Return the [X, Y] coordinate for the center point of the cell that contains the specified text.  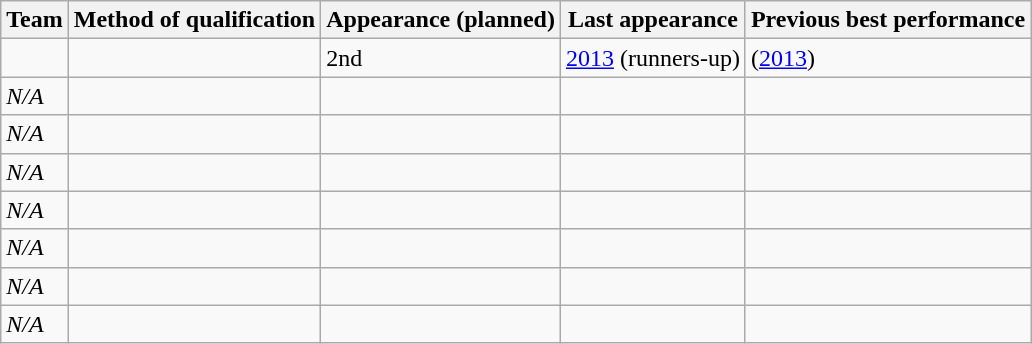
2013 (runners-up) [652, 58]
Team [35, 20]
Method of qualification [194, 20]
Previous best performance [888, 20]
(2013) [888, 58]
Appearance (planned) [441, 20]
Last appearance [652, 20]
2nd [441, 58]
